Return [X, Y] of the center of cell containing provided text 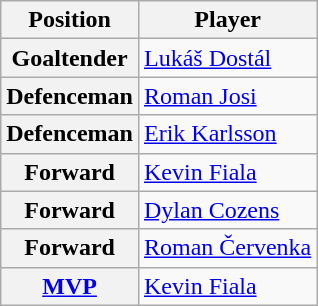
Roman Červenka [227, 248]
Erik Karlsson [227, 134]
Dylan Cozens [227, 210]
Lukáš Dostál [227, 58]
Goaltender [70, 58]
MVP [70, 286]
Roman Josi [227, 96]
Player [227, 20]
Position [70, 20]
